Scan for the cell matching the given text and deliver its [x, y] coordinate at center. 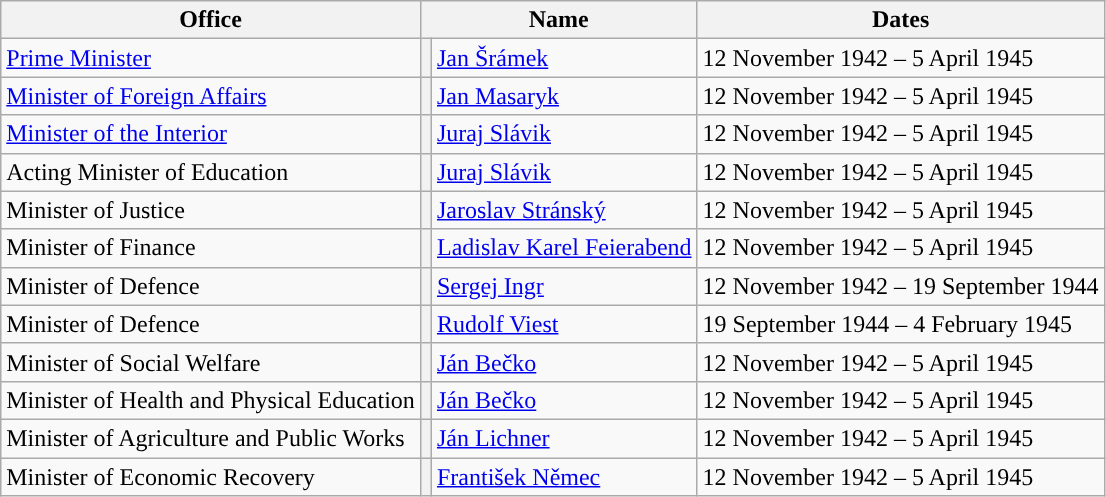
Ján Lichner [564, 438]
Minister of Social Welfare [211, 362]
Jaroslav Stránský [564, 210]
Jan Šrámek [564, 58]
Rudolf Viest [564, 324]
Minister of Foreign Affairs [211, 96]
Minister of Finance [211, 248]
Name [558, 20]
12 November 1942 – 19 September 1944 [900, 286]
Prime Minister [211, 58]
Ladislav Karel Feierabend [564, 248]
Minister of Agriculture and Public Works [211, 438]
Jan Masaryk [564, 96]
Sergej Ingr [564, 286]
Minister of Economic Recovery [211, 477]
František Němec [564, 477]
Office [211, 20]
Minister of Health and Physical Education [211, 400]
Dates [900, 20]
19 September 1944 – 4 February 1945 [900, 324]
Minister of the Interior [211, 134]
Minister of Justice [211, 210]
Acting Minister of Education [211, 172]
